Search for the cell housing the specified text and yield its (X, Y) center coordinate. 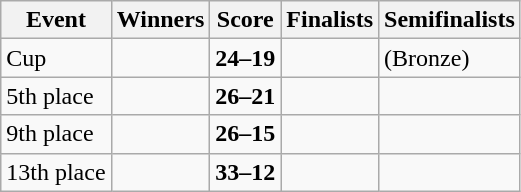
26–21 (246, 96)
9th place (56, 134)
Winners (160, 20)
26–15 (246, 134)
24–19 (246, 58)
Semifinalists (450, 20)
(Bronze) (450, 58)
5th place (56, 96)
Score (246, 20)
Event (56, 20)
13th place (56, 172)
Cup (56, 58)
Finalists (330, 20)
33–12 (246, 172)
